Determine the [x, y] coordinate at the center of the cell enclosing the given text.  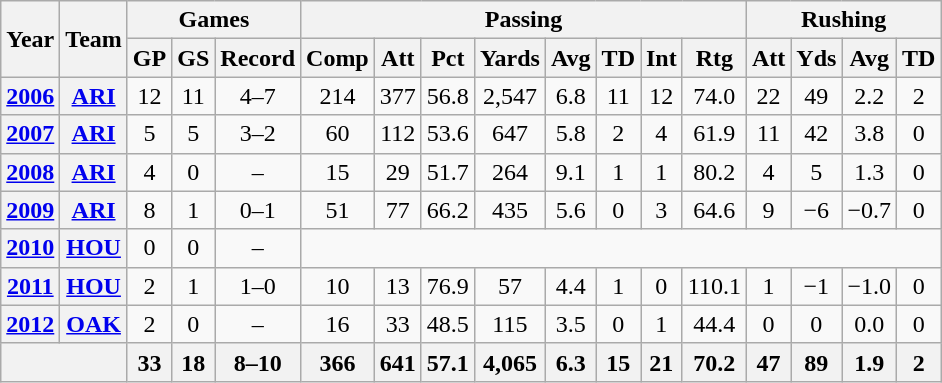
435 [510, 210]
70.2 [714, 362]
214 [338, 96]
1–0 [258, 286]
6.8 [570, 96]
53.6 [448, 134]
44.4 [714, 324]
29 [398, 172]
−1.0 [870, 286]
22 [768, 96]
112 [398, 134]
21 [661, 362]
64.6 [714, 210]
2011 [30, 286]
Pct [448, 58]
264 [510, 172]
2.2 [870, 96]
4,065 [510, 362]
13 [398, 286]
48.5 [448, 324]
42 [816, 134]
Passing [524, 20]
61.9 [714, 134]
2012 [30, 324]
57.1 [448, 362]
3–2 [258, 134]
6.3 [570, 362]
66.2 [448, 210]
0–1 [258, 210]
−6 [816, 210]
56.8 [448, 96]
5.6 [570, 210]
115 [510, 324]
60 [338, 134]
74.0 [714, 96]
0.0 [870, 324]
377 [398, 96]
Rushing [844, 20]
Year [30, 39]
2010 [30, 248]
Comp [338, 58]
3.5 [570, 324]
4–7 [258, 96]
1.3 [870, 172]
2007 [30, 134]
GP [149, 58]
366 [338, 362]
9.1 [570, 172]
3 [661, 210]
8 [149, 210]
110.1 [714, 286]
2,547 [510, 96]
76.9 [448, 286]
Record [258, 58]
9 [768, 210]
1.9 [870, 362]
80.2 [714, 172]
47 [768, 362]
Yds [816, 58]
51 [338, 210]
Yards [510, 58]
Team [94, 39]
GS [194, 58]
−0.7 [870, 210]
10 [338, 286]
Games [214, 20]
2008 [30, 172]
57 [510, 286]
2006 [30, 96]
2009 [30, 210]
Int [661, 58]
OAK [94, 324]
4.4 [570, 286]
51.7 [448, 172]
16 [338, 324]
Rtg [714, 58]
89 [816, 362]
18 [194, 362]
−1 [816, 286]
3.8 [870, 134]
5.8 [570, 134]
647 [510, 134]
77 [398, 210]
8–10 [258, 362]
641 [398, 362]
49 [816, 96]
